Find where the given text appears and provide that cell's center as [x, y] coordinate. 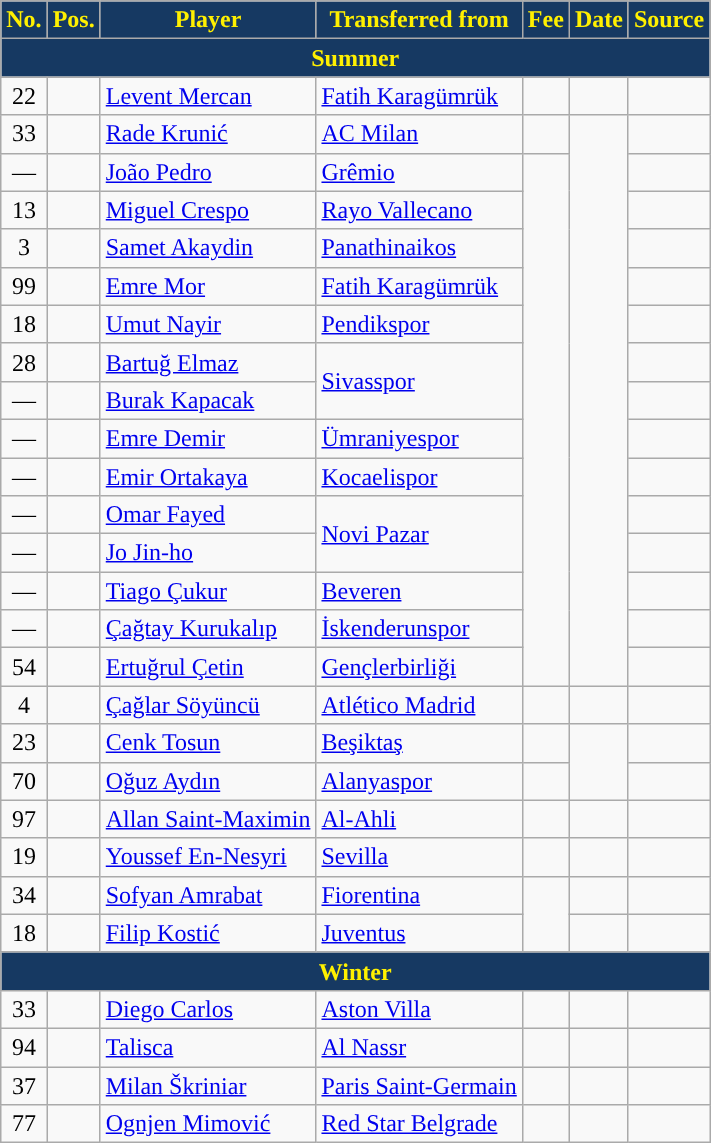
13 [24, 210]
Sivasspor [419, 381]
Emir Ortakaya [208, 477]
37 [24, 1085]
Filip Kostić [208, 933]
Milan Škriniar [208, 1085]
Cenk Tosun [208, 743]
3 [24, 248]
Oğuz Aydın [208, 781]
Youssef En-Nesyri [208, 857]
Beşiktaş [419, 743]
Umut Nayir [208, 324]
Al Nassr [419, 1047]
Rayo Vallecano [419, 210]
İskenderunspor [419, 629]
No. [24, 20]
Juventus [419, 933]
97 [24, 819]
Allan Saint-Maximin [208, 819]
Pos. [74, 20]
Levent Mercan [208, 96]
Player [208, 20]
Beveren [419, 591]
77 [24, 1124]
28 [24, 362]
94 [24, 1047]
Rade Krunić [208, 134]
Talisca [208, 1047]
Atlético Madrid [419, 705]
Jo Jin-ho [208, 553]
Kocaelispor [419, 477]
Red Star Belgrade [419, 1124]
Fiorentina [419, 895]
4 [24, 705]
Alanyaspor [419, 781]
Date [598, 20]
Al-Ahli [419, 819]
Novi Pazar [419, 534]
Bartuğ Elmaz [208, 362]
22 [24, 96]
Samet Akaydin [208, 248]
Transferred from [419, 20]
Panathinaikos [419, 248]
Çağlar Söyüncü [208, 705]
Sofyan Amrabat [208, 895]
AC Milan [419, 134]
Aston Villa [419, 1009]
João Pedro [208, 172]
54 [24, 667]
Paris Saint-Germain [419, 1085]
Fee [546, 20]
Gençlerbirliği [419, 667]
19 [24, 857]
Ognjen Mimović [208, 1124]
Diego Carlos [208, 1009]
Winter [356, 971]
Miguel Crespo [208, 210]
Omar Fayed [208, 515]
Emre Mor [208, 286]
Sevilla [419, 857]
Summer [356, 58]
Emre Demir [208, 438]
99 [24, 286]
Ertuğrul Çetin [208, 667]
70 [24, 781]
Burak Kapacak [208, 400]
Grêmio [419, 172]
Çağtay Kurukalıp [208, 629]
34 [24, 895]
23 [24, 743]
Pendikspor [419, 324]
Tiago Çukur [208, 591]
Source [668, 20]
Ümraniyespor [419, 438]
